Detect which cell encompasses the target text, then output its [X, Y] center coordinate. 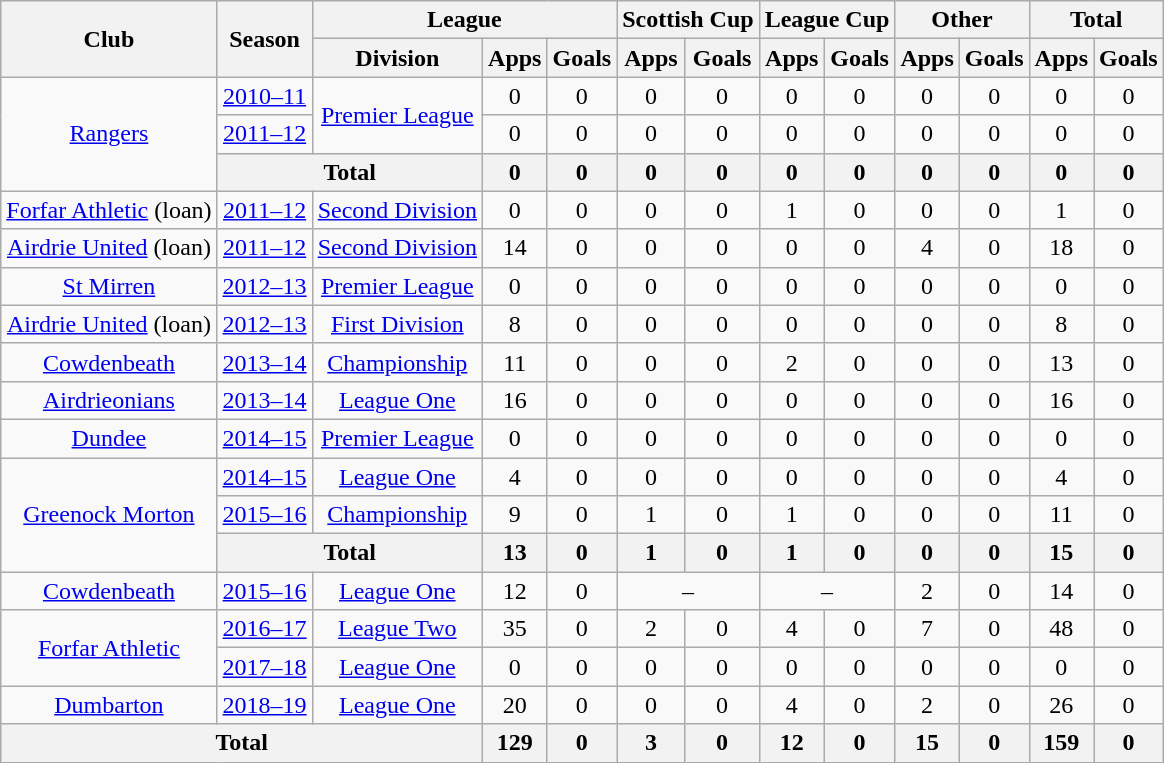
League [464, 20]
Other [962, 20]
Rangers [109, 134]
2017–18 [264, 667]
35 [515, 629]
Scottish Cup [688, 20]
2010–11 [264, 96]
2016–17 [264, 629]
20 [515, 705]
Dumbarton [109, 705]
League Cup [827, 20]
3 [651, 743]
7 [927, 629]
Greenock Morton [109, 515]
129 [515, 743]
League Two [397, 629]
Dundee [109, 438]
18 [1061, 248]
Club [109, 39]
2018–19 [264, 705]
Forfar Athletic [109, 648]
First Division [397, 324]
26 [1061, 705]
Forfar Athletic (loan) [109, 210]
48 [1061, 629]
9 [515, 515]
159 [1061, 743]
Division [397, 58]
Airdrieonians [109, 400]
Season [264, 39]
St Mirren [109, 286]
